Determine the (x, y) coordinate at the center of the cell enclosing the given text.  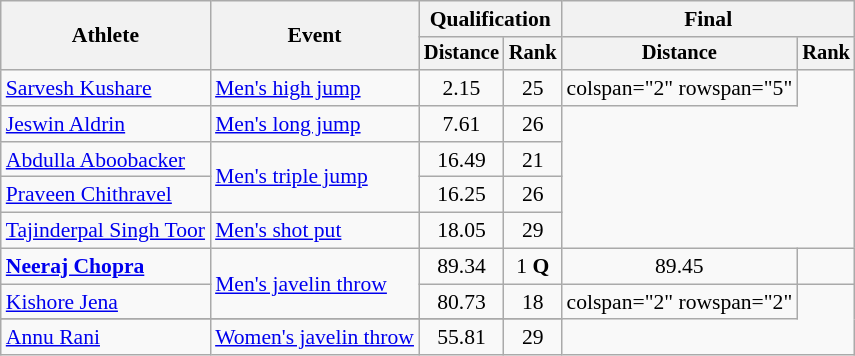
Abdulla Aboobacker (106, 160)
89.45 (679, 267)
colspan="2" rowspan="5" (679, 88)
18.05 (462, 231)
Final (708, 19)
2.15 (462, 88)
Event (314, 36)
16.49 (462, 160)
25 (533, 88)
Neeraj Chopra (106, 267)
colspan="2" rowspan="2" (679, 302)
Women's javelin throw (314, 338)
21 (533, 160)
89.34 (462, 267)
Men's javelin throw (314, 284)
Praveen Chithravel (106, 195)
7.61 (462, 124)
Men's shot put (314, 231)
Qualification (490, 19)
Sarvesh Kushare (106, 88)
55.81 (462, 338)
Men's high jump (314, 88)
Athlete (106, 36)
16.25 (462, 195)
1 Q (533, 267)
Annu Rani (106, 338)
Tajinderpal Singh Toor (106, 231)
Men's triple jump (314, 178)
18 (533, 302)
Kishore Jena (106, 302)
Jeswin Aldrin (106, 124)
80.73 (462, 302)
Men's long jump (314, 124)
